For the text-containing cell, return its midpoint in [X, Y] coordinate format. 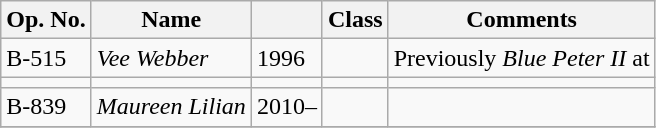
2010– [286, 107]
1996 [286, 58]
Vee Webber [171, 58]
Maureen Lilian [171, 107]
Comments [522, 20]
Op. No. [46, 20]
B-515 [46, 58]
Class [355, 20]
B-839 [46, 107]
Previously Blue Peter II at [522, 58]
Name [171, 20]
